Capture the cell that displays the provided text and extract its (x, y) central coordinate. 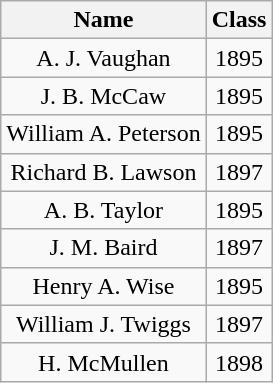
H. McMullen (104, 362)
J. M. Baird (104, 248)
William A. Peterson (104, 134)
J. B. McCaw (104, 96)
A. B. Taylor (104, 210)
Name (104, 20)
1898 (239, 362)
Richard B. Lawson (104, 172)
Class (239, 20)
William J. Twiggs (104, 324)
Henry A. Wise (104, 286)
A. J. Vaughan (104, 58)
